Capture the cell that displays the provided text and extract its [x, y] central coordinate. 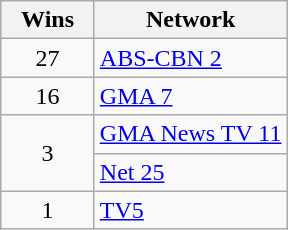
TV5 [190, 210]
Net 25 [190, 172]
1 [48, 210]
Network [190, 20]
Wins [48, 20]
ABS-CBN 2 [190, 58]
GMA News TV 11 [190, 134]
16 [48, 96]
3 [48, 153]
GMA 7 [190, 96]
27 [48, 58]
